From the cell containing the given text, extract its center point as (X, Y) coordinate. 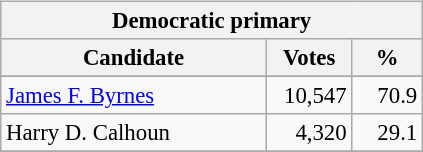
4,320 (309, 133)
Democratic primary (212, 21)
James F. Byrnes (134, 96)
% (388, 58)
70.9 (388, 96)
Candidate (134, 58)
10,547 (309, 96)
29.1 (388, 133)
Votes (309, 58)
Harry D. Calhoun (134, 133)
